Provide the (x, y) coordinate of the cell's center where the given text is located.  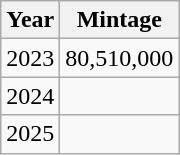
80,510,000 (120, 58)
Year (30, 20)
2025 (30, 134)
2023 (30, 58)
Mintage (120, 20)
2024 (30, 96)
